Return the [x, y] coordinate for the center point of the cell that contains the specified text.  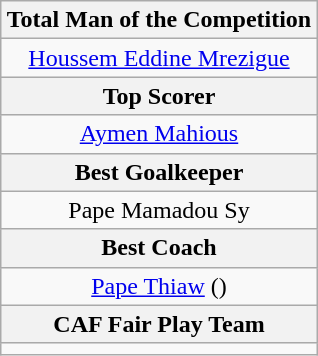
Total Man of the Competition [159, 20]
Best Goalkeeper [159, 172]
CAF Fair Play Team [159, 324]
Pape Thiaw () [159, 286]
Top Scorer [159, 96]
Houssem Eddine Mrezigue [159, 58]
Aymen Mahious [159, 134]
Best Coach [159, 248]
Pape Mamadou Sy [159, 210]
